Determine the [X, Y] coordinate at the center of the cell enclosing the given text.  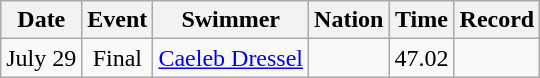
Final [118, 58]
Date [42, 20]
Nation [349, 20]
Caeleb Dressel [231, 58]
Event [118, 20]
Swimmer [231, 20]
July 29 [42, 58]
Time [422, 20]
Record [497, 20]
47.02 [422, 58]
